Return the [x, y] coordinate for the center point of the cell that contains the specified text.  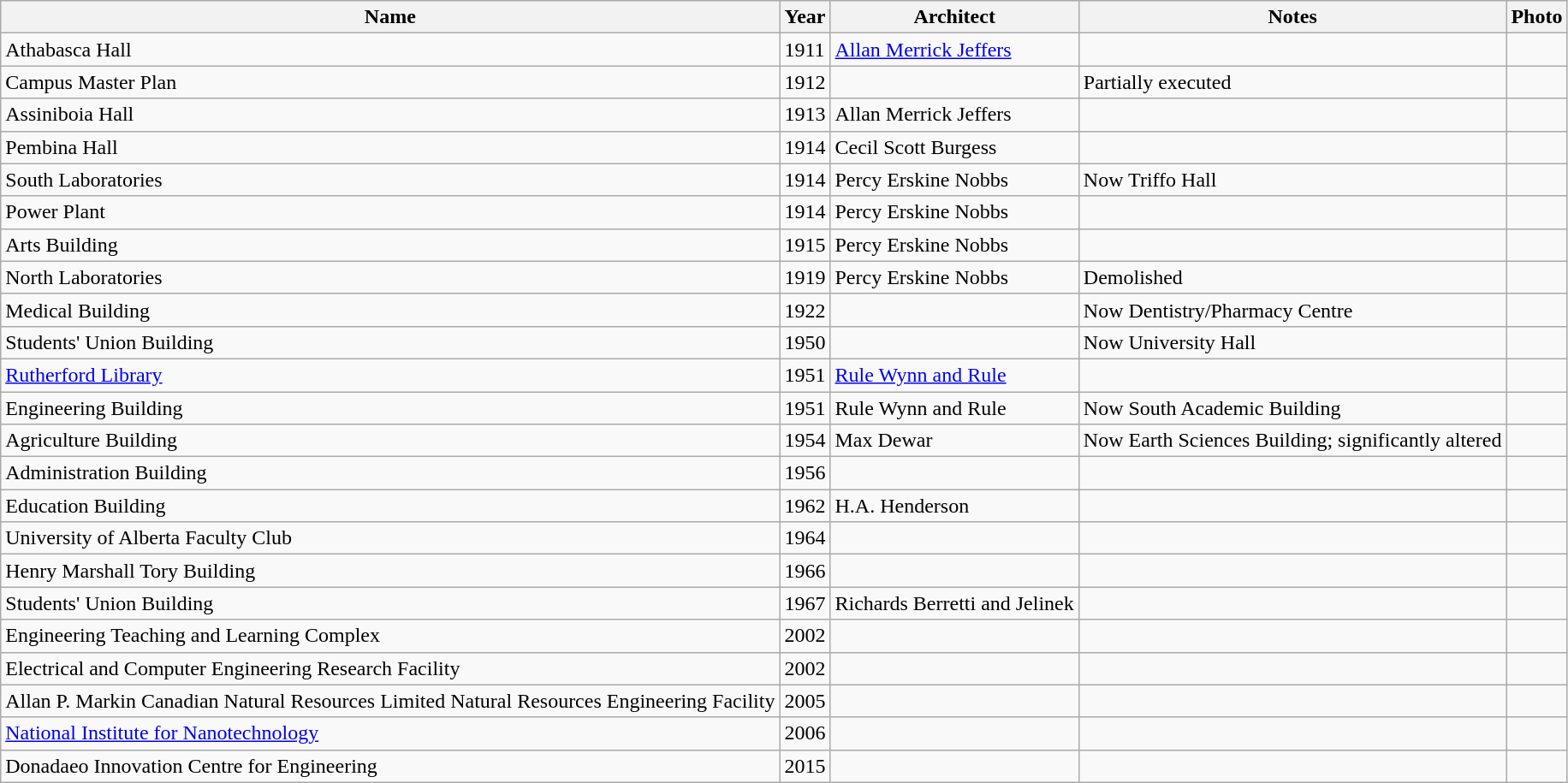
1966 [805, 571]
1912 [805, 82]
Allan P. Markin Canadian Natural Resources Limited Natural Resources Engineering Facility [390, 701]
1956 [805, 473]
Notes [1292, 17]
2005 [805, 701]
1911 [805, 50]
Now Dentistry/Pharmacy Centre [1292, 310]
Photo [1537, 17]
Partially executed [1292, 82]
1913 [805, 115]
Architect [954, 17]
Agriculture Building [390, 441]
Electrical and Computer Engineering Research Facility [390, 668]
North Laboratories [390, 277]
Max Dewar [954, 441]
Year [805, 17]
Now Triffo Hall [1292, 180]
Engineering Building [390, 408]
National Institute for Nanotechnology [390, 733]
Arts Building [390, 245]
Richards Berretti and Jelinek [954, 603]
Education Building [390, 506]
1922 [805, 310]
H.A. Henderson [954, 506]
Now University Hall [1292, 342]
Donadaeo Innovation Centre for Engineering [390, 766]
Pembina Hall [390, 147]
1950 [805, 342]
Athabasca Hall [390, 50]
Demolished [1292, 277]
South Laboratories [390, 180]
Now South Academic Building [1292, 408]
Cecil Scott Burgess [954, 147]
Name [390, 17]
1954 [805, 441]
Power Plant [390, 212]
2006 [805, 733]
1964 [805, 538]
Henry Marshall Tory Building [390, 571]
University of Alberta Faculty Club [390, 538]
Administration Building [390, 473]
Medical Building [390, 310]
1919 [805, 277]
Engineering Teaching and Learning Complex [390, 636]
1915 [805, 245]
Now Earth Sciences Building; significantly altered [1292, 441]
1967 [805, 603]
1962 [805, 506]
2015 [805, 766]
Assiniboia Hall [390, 115]
Campus Master Plan [390, 82]
Rutherford Library [390, 375]
